Identify which cell holds the provided text, then report its (X, Y) central coordinate. 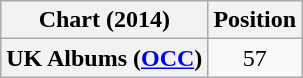
Position (255, 20)
UK Albums (OCC) (104, 58)
Chart (2014) (104, 20)
57 (255, 58)
